Detect which cell encompasses the target text, then output its (X, Y) center coordinate. 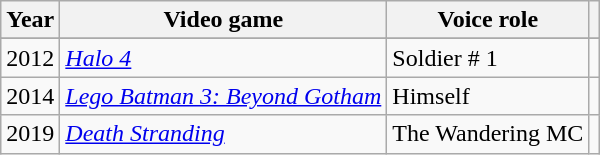
Year (30, 20)
Lego Batman 3: Beyond Gotham (224, 96)
Voice role (488, 20)
2019 (30, 134)
Soldier # 1 (488, 58)
Himself (488, 96)
Video game (224, 20)
Death Stranding (224, 134)
The Wandering MC (488, 134)
2012 (30, 58)
Halo 4 (224, 58)
2014 (30, 96)
